Detect which cell encompasses the target text, then output its [x, y] center coordinate. 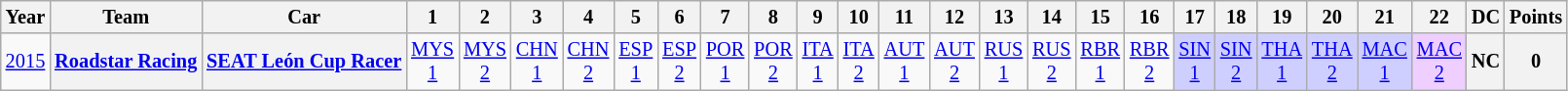
NC [1486, 62]
ITA1 [818, 62]
RBR2 [1149, 62]
MYS1 [432, 62]
15 [1100, 17]
10 [859, 17]
18 [1237, 17]
2015 [25, 62]
22 [1439, 17]
6 [680, 17]
16 [1149, 17]
3 [538, 17]
13 [1003, 17]
ITA2 [859, 62]
8 [773, 17]
CHN2 [588, 62]
9 [818, 17]
THA1 [1282, 62]
RUS1 [1003, 62]
Roadstar Racing [126, 62]
20 [1332, 17]
11 [905, 17]
12 [954, 17]
0 [1536, 62]
POR1 [725, 62]
2 [485, 17]
DC [1486, 17]
SIN2 [1237, 62]
SEAT León Cup Racer [304, 62]
Car [304, 17]
POR2 [773, 62]
17 [1194, 17]
ESP2 [680, 62]
ESP1 [635, 62]
MAC1 [1385, 62]
14 [1052, 17]
4 [588, 17]
AUT1 [905, 62]
MYS2 [485, 62]
RUS2 [1052, 62]
MAC2 [1439, 62]
THA2 [1332, 62]
7 [725, 17]
RBR1 [1100, 62]
Year [25, 17]
1 [432, 17]
21 [1385, 17]
AUT2 [954, 62]
CHN1 [538, 62]
5 [635, 17]
Points [1536, 17]
SIN1 [1194, 62]
Team [126, 17]
19 [1282, 17]
